Search for the cell housing the specified text and yield its (x, y) center coordinate. 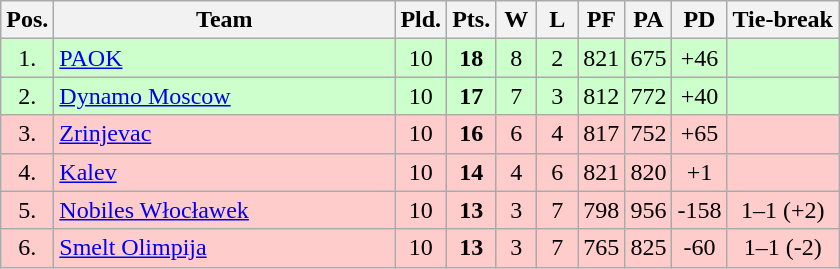
820 (648, 172)
2 (558, 58)
+65 (700, 134)
1–1 (+2) (783, 210)
812 (602, 96)
+46 (700, 58)
Dynamo Moscow (224, 96)
+40 (700, 96)
-158 (700, 210)
825 (648, 248)
17 (472, 96)
14 (472, 172)
675 (648, 58)
765 (602, 248)
Team (224, 20)
Pld. (421, 20)
Nobiles Włocławek (224, 210)
817 (602, 134)
772 (648, 96)
2. (28, 96)
L (558, 20)
Pos. (28, 20)
8 (516, 58)
1. (28, 58)
798 (602, 210)
3. (28, 134)
PD (700, 20)
PAOK (224, 58)
4. (28, 172)
Kalev (224, 172)
18 (472, 58)
Smelt Olimpija (224, 248)
+1 (700, 172)
Pts. (472, 20)
16 (472, 134)
Tie-break (783, 20)
W (516, 20)
PF (602, 20)
956 (648, 210)
752 (648, 134)
6. (28, 248)
1–1 (-2) (783, 248)
-60 (700, 248)
Zrinjevac (224, 134)
PA (648, 20)
5. (28, 210)
